Locate the cell with the specified text and output its (X, Y) center coordinate. 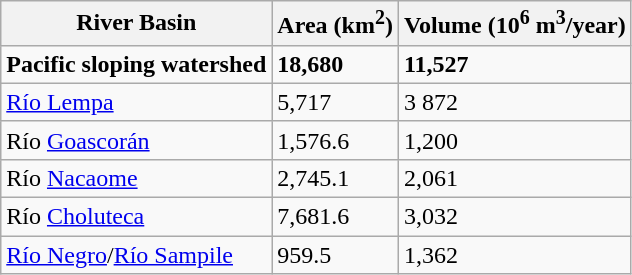
2,061 (514, 178)
Río Negro/Río Sampile (136, 255)
1,576.6 (336, 140)
1,362 (514, 255)
Río Goascorán (136, 140)
Area (km2) (336, 24)
2,745.1 (336, 178)
River Basin (136, 24)
18,680 (336, 64)
Pacific sloping watershed (136, 64)
3 872 (514, 102)
Río Nacaome (136, 178)
Río Choluteca (136, 217)
Río Lempa (136, 102)
1,200 (514, 140)
7,681.6 (336, 217)
959.5 (336, 255)
3,032 (514, 217)
11,527 (514, 64)
5,717 (336, 102)
Volume (106 m3/year) (514, 24)
